Pinpoint the cell where the given text exists, returning its (X, Y) midpoint coordinate. 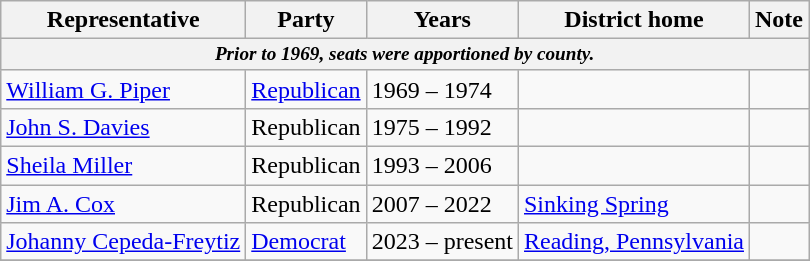
1969 – 1974 (442, 89)
Note (780, 20)
Johanny Cepeda-Freytiz (124, 242)
1975 – 1992 (442, 128)
Party (306, 20)
Reading, Pennsylvania (634, 242)
Years (442, 20)
2007 – 2022 (442, 204)
Sinking Spring (634, 204)
1993 – 2006 (442, 166)
Democrat (306, 242)
William G. Piper (124, 89)
District home (634, 20)
2023 – present (442, 242)
Sheila Miller (124, 166)
John S. Davies (124, 128)
Prior to 1969, seats were apportioned by county. (405, 55)
Representative (124, 20)
Jim A. Cox (124, 204)
